Output the (x, y) coordinate of the center of the cell containing the given text.  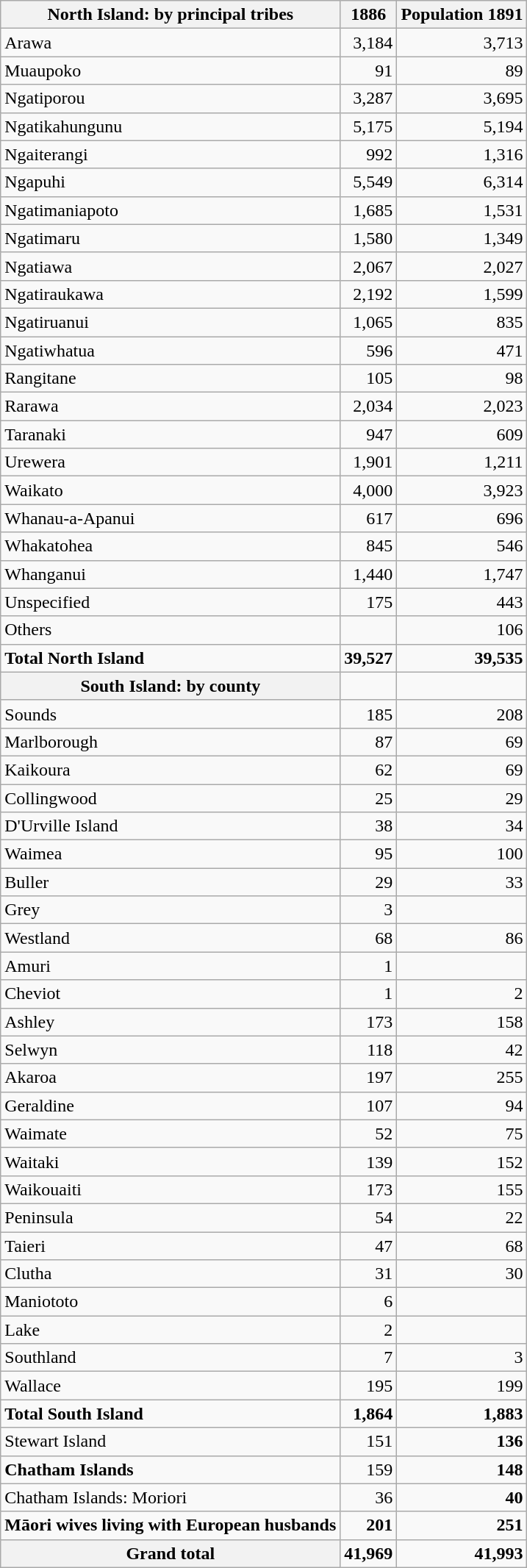
7 (369, 1358)
86 (462, 938)
Urewera (171, 462)
39,527 (369, 658)
1,747 (462, 574)
1,440 (369, 574)
Ngapuhi (171, 182)
Taranaki (171, 434)
Muaupoko (171, 71)
Unspecified (171, 602)
4,000 (369, 490)
148 (462, 1469)
1,580 (369, 238)
Westland (171, 938)
5,175 (369, 126)
Kaikoura (171, 770)
Rangitane (171, 379)
195 (369, 1386)
139 (369, 1161)
Waimea (171, 854)
94 (462, 1106)
Cheviot (171, 994)
609 (462, 434)
118 (369, 1050)
36 (369, 1497)
1,685 (369, 210)
3,184 (369, 43)
54 (369, 1217)
Ngatiruanui (171, 322)
3,713 (462, 43)
1,211 (462, 462)
3,923 (462, 490)
617 (369, 518)
5,194 (462, 126)
107 (369, 1106)
151 (369, 1442)
1,065 (369, 322)
Southland (171, 1358)
Ngatiporou (171, 99)
33 (462, 882)
Marlborough (171, 742)
158 (462, 1022)
Ngaiterangi (171, 154)
Selwyn (171, 1050)
Ngatimaniapoto (171, 210)
6,314 (462, 182)
95 (369, 854)
Stewart Island (171, 1442)
175 (369, 602)
Taieri (171, 1246)
5,549 (369, 182)
Whanau-a-Apanui (171, 518)
443 (462, 602)
1886 (369, 15)
Māori wives living with European husbands (171, 1525)
596 (369, 351)
89 (462, 71)
1,531 (462, 210)
Amuri (171, 966)
Ngatiraukawa (171, 294)
North Island: by principal tribes (171, 15)
Buller (171, 882)
34 (462, 826)
Wallace (171, 1386)
62 (369, 770)
Others (171, 630)
159 (369, 1469)
41,993 (462, 1553)
Chatham Islands (171, 1469)
106 (462, 630)
208 (462, 714)
22 (462, 1217)
Ashley (171, 1022)
Chatham Islands: Moriori (171, 1497)
38 (369, 826)
Waimate (171, 1134)
87 (369, 742)
Maniototo (171, 1302)
Total North Island (171, 658)
47 (369, 1246)
845 (369, 546)
471 (462, 351)
136 (462, 1442)
2,192 (369, 294)
Population 1891 (462, 15)
Rarawa (171, 407)
3,287 (369, 99)
2,023 (462, 407)
2,034 (369, 407)
2,027 (462, 266)
835 (462, 322)
Geraldine (171, 1106)
39,535 (462, 658)
3,695 (462, 99)
1,316 (462, 154)
Akaroa (171, 1078)
Grey (171, 910)
Waikouaiti (171, 1189)
Ngatikahungunu (171, 126)
6 (369, 1302)
52 (369, 1134)
2,067 (369, 266)
197 (369, 1078)
91 (369, 71)
Whakatohea (171, 546)
40 (462, 1497)
Grand total (171, 1553)
947 (369, 434)
30 (462, 1274)
992 (369, 154)
105 (369, 379)
255 (462, 1078)
155 (462, 1189)
100 (462, 854)
Sounds (171, 714)
Lake (171, 1330)
1,599 (462, 294)
1,864 (369, 1414)
152 (462, 1161)
1,349 (462, 238)
D'Urville Island (171, 826)
Whanganui (171, 574)
Waitaki (171, 1161)
98 (462, 379)
Clutha (171, 1274)
546 (462, 546)
201 (369, 1525)
Arawa (171, 43)
Ngatimaru (171, 238)
Total South Island (171, 1414)
31 (369, 1274)
41,969 (369, 1553)
696 (462, 518)
185 (369, 714)
1,901 (369, 462)
Peninsula (171, 1217)
251 (462, 1525)
Ngatiwhatua (171, 351)
75 (462, 1134)
Collingwood (171, 798)
Waikato (171, 490)
South Island: by county (171, 686)
25 (369, 798)
1,883 (462, 1414)
199 (462, 1386)
42 (462, 1050)
Ngatiawa (171, 266)
